Pinpoint the cell where the given text exists, returning its [x, y] midpoint coordinate. 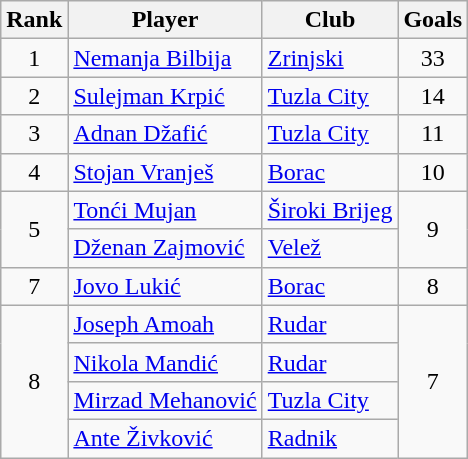
Joseph Amoah [165, 324]
Ante Živković [165, 438]
Dženan Zajmović [165, 248]
Mirzad Mehanović [165, 400]
Rank [34, 20]
Radnik [330, 438]
Nemanja Bilbija [165, 58]
Adnan Džafić [165, 134]
2 [34, 96]
Jovo Lukić [165, 286]
11 [433, 134]
33 [433, 58]
5 [34, 229]
4 [34, 172]
Goals [433, 20]
14 [433, 96]
Player [165, 20]
Velež [330, 248]
3 [34, 134]
Tonći Mujan [165, 210]
10 [433, 172]
Sulejman Krpić [165, 96]
1 [34, 58]
Stojan Vranješ [165, 172]
9 [433, 229]
Nikola Mandić [165, 362]
Club [330, 20]
Zrinjski [330, 58]
Široki Brijeg [330, 210]
